Detect which cell encompasses the target text, then output its [X, Y] center coordinate. 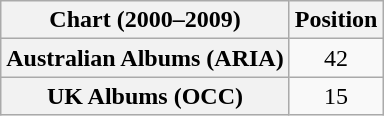
Australian Albums (ARIA) [145, 58]
42 [336, 58]
15 [336, 96]
Position [336, 20]
UK Albums (OCC) [145, 96]
Chart (2000–2009) [145, 20]
